Extract the [X, Y] coordinate from the center of the cell holding the provided text.  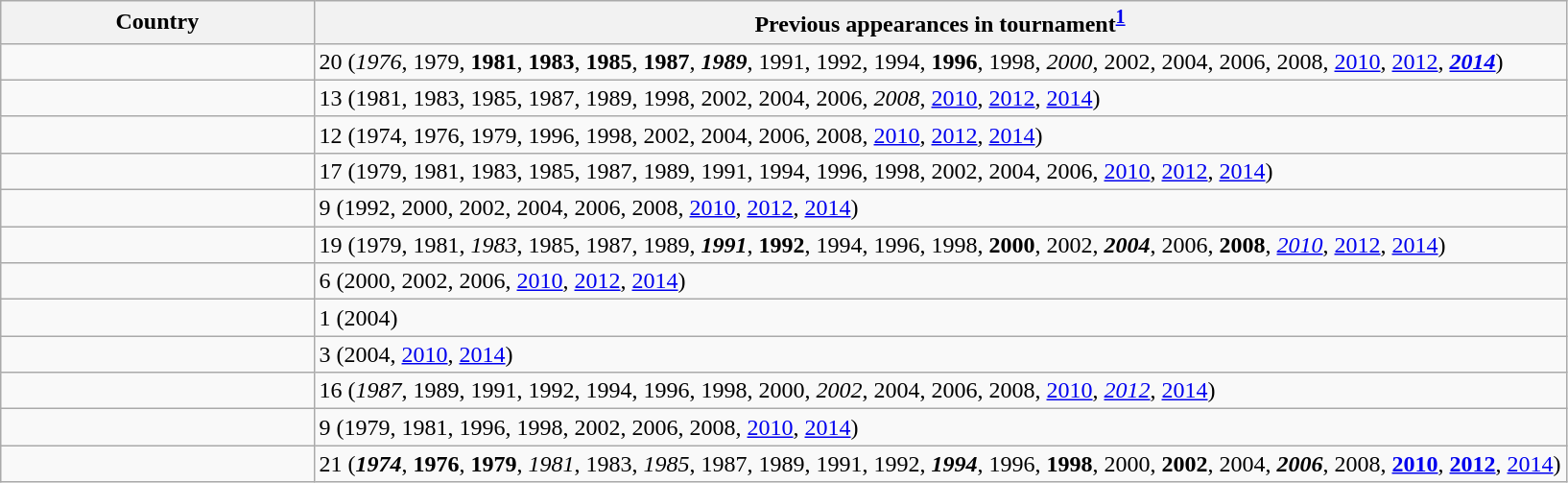
Country [157, 23]
19 (1979, 1981, 1983, 1985, 1987, 1989, 1991, 1992, 1994, 1996, 1998, 2000, 2002, 2004, 2006, 2008, 2010, 2012, 2014) [940, 245]
Previous appearances in tournament1 [940, 23]
9 (1979, 1981, 1996, 1998, 2002, 2006, 2008, 2010, 2014) [940, 427]
6 (2000, 2002, 2006, 2010, 2012, 2014) [940, 281]
16 (1987, 1989, 1991, 1992, 1994, 1996, 1998, 2000, 2002, 2004, 2006, 2008, 2010, 2012, 2014) [940, 391]
9 (1992, 2000, 2002, 2004, 2006, 2008, 2010, 2012, 2014) [940, 208]
20 (1976, 1979, 1981, 1983, 1985, 1987, 1989, 1991, 1992, 1994, 1996, 1998, 2000, 2002, 2004, 2006, 2008, 2010, 2012, 2014) [940, 61]
17 (1979, 1981, 1983, 1985, 1987, 1989, 1991, 1994, 1996, 1998, 2002, 2004, 2006, 2010, 2012, 2014) [940, 171]
13 (1981, 1983, 1985, 1987, 1989, 1998, 2002, 2004, 2006, 2008, 2010, 2012, 2014) [940, 98]
12 (1974, 1976, 1979, 1996, 1998, 2002, 2004, 2006, 2008, 2010, 2012, 2014) [940, 134]
1 (2004) [940, 318]
21 (1974, 1976, 1979, 1981, 1983, 1985, 1987, 1989, 1991, 1992, 1994, 1996, 1998, 2000, 2002, 2004, 2006, 2008, 2010, 2012, 2014) [940, 464]
3 (2004, 2010, 2014) [940, 354]
